Output the (x, y) coordinate of the center of the cell containing the given text.  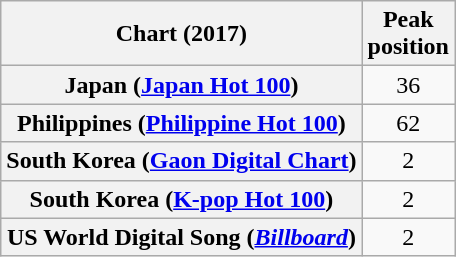
Peakposition (408, 34)
62 (408, 123)
Japan (Japan Hot 100) (182, 85)
36 (408, 85)
Chart (2017) (182, 34)
South Korea (Gaon Digital Chart) (182, 161)
Philippines (Philippine Hot 100) (182, 123)
US World Digital Song (Billboard) (182, 237)
South Korea (K-pop Hot 100) (182, 199)
